Scan for the cell matching the given text and deliver its (X, Y) coordinate at center. 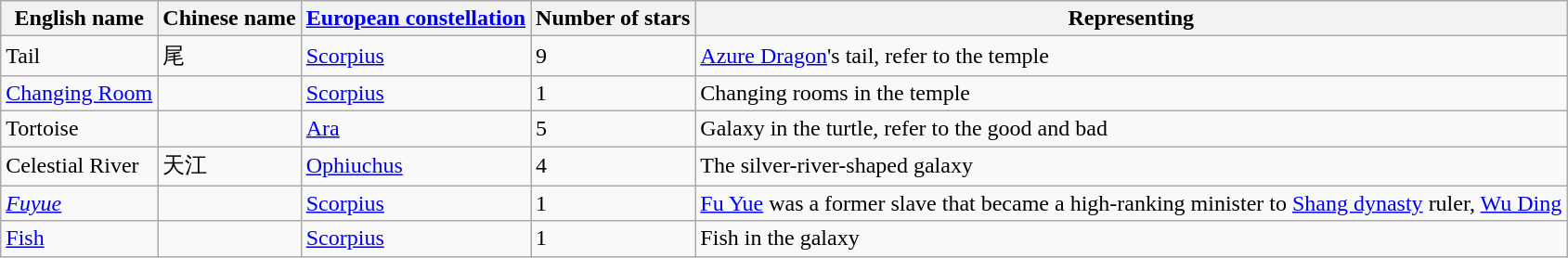
Representing (1131, 19)
天江 (229, 167)
Changing rooms in the temple (1131, 93)
Fish in the galaxy (1131, 239)
Azure Dragon's tail, refer to the temple (1131, 56)
The silver-river-shaped galaxy (1131, 167)
尾 (229, 56)
Ara (416, 128)
Tortoise (80, 128)
Galaxy in the turtle, refer to the good and bad (1131, 128)
5 (613, 128)
Number of stars (613, 19)
Fu Yue was a former slave that became a high-ranking minister to Shang dynasty ruler, Wu Ding (1131, 203)
Fuyue (80, 203)
Changing Room (80, 93)
European constellation (416, 19)
Chinese name (229, 19)
4 (613, 167)
Ophiuchus (416, 167)
Celestial River (80, 167)
English name (80, 19)
9 (613, 56)
Tail (80, 56)
Fish (80, 239)
